Determine the (X, Y) coordinate at the center of the cell enclosing the given text.  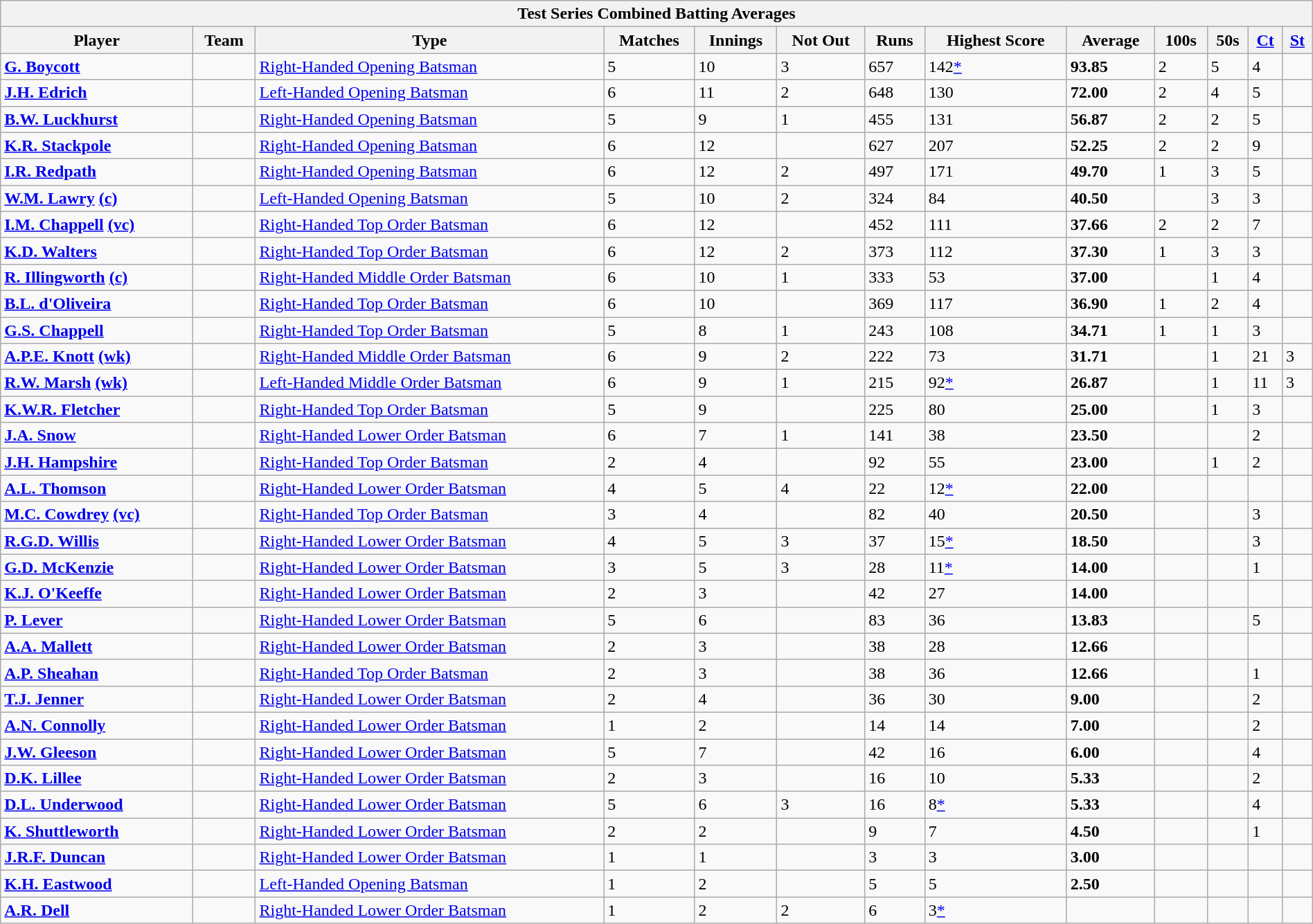
W.M. Lawry (c) (97, 198)
497 (895, 172)
Average (1111, 40)
37.30 (1111, 251)
15* (996, 541)
21 (1266, 357)
T.J. Jenner (97, 699)
Not Out (821, 40)
83 (895, 620)
117 (996, 303)
K. Shuttleworth (97, 831)
82 (895, 515)
J.H. Edrich (97, 93)
P. Lever (97, 620)
Innings (735, 40)
455 (895, 119)
Player (97, 40)
56.87 (1111, 119)
J.A. Snow (97, 436)
J.R.F. Duncan (97, 858)
243 (895, 330)
G.D. McKenzie (97, 567)
Matches (650, 40)
R.W. Marsh (wk) (97, 383)
333 (895, 277)
12* (996, 488)
49.70 (1111, 172)
26.87 (1111, 383)
I.M. Chappell (vc) (97, 224)
K.H. Eastwood (97, 884)
100s (1181, 40)
A.R. Dell (97, 910)
J.W. Gleeson (97, 752)
13.83 (1111, 620)
St (1298, 40)
2.50 (1111, 884)
324 (895, 198)
72.00 (1111, 93)
207 (996, 145)
36.90 (1111, 303)
Runs (895, 40)
40 (996, 515)
Test Series Combined Batting Averages (656, 14)
111 (996, 224)
20.50 (1111, 515)
G.S. Chappell (97, 330)
53 (996, 277)
37 (895, 541)
648 (895, 93)
55 (996, 462)
92* (996, 383)
627 (895, 145)
27 (996, 594)
657 (895, 66)
373 (895, 251)
80 (996, 409)
92 (895, 462)
18.50 (1111, 541)
8 (735, 330)
84 (996, 198)
31.71 (1111, 357)
A.N. Connolly (97, 725)
215 (895, 383)
K.W.R. Fletcher (97, 409)
52.25 (1111, 145)
B.W. Luckhurst (97, 119)
142* (996, 66)
23.50 (1111, 436)
6.00 (1111, 752)
I.R. Redpath (97, 172)
A.L. Thomson (97, 488)
B.L. d'Oliveira (97, 303)
108 (996, 330)
Ct (1266, 40)
22 (895, 488)
D.L. Underwood (97, 805)
D.K. Lillee (97, 779)
Highest Score (996, 40)
452 (895, 224)
A.P.E. Knott (wk) (97, 357)
25.00 (1111, 409)
K.J. O'Keeffe (97, 594)
37.66 (1111, 224)
G. Boycott (97, 66)
8* (996, 805)
Type (429, 40)
22.00 (1111, 488)
K.R. Stackpole (97, 145)
37.00 (1111, 277)
3* (996, 910)
4.50 (1111, 831)
112 (996, 251)
130 (996, 93)
225 (895, 409)
7.00 (1111, 725)
222 (895, 357)
M.C. Cowdrey (vc) (97, 515)
R. Illingworth (c) (97, 277)
A.A. Mallett (97, 646)
369 (895, 303)
K.D. Walters (97, 251)
Left-Handed Middle Order Batsman (429, 383)
Team (224, 40)
11* (996, 567)
141 (895, 436)
73 (996, 357)
23.00 (1111, 462)
34.71 (1111, 330)
9.00 (1111, 699)
R.G.D. Willis (97, 541)
J.H. Hampshire (97, 462)
50s (1228, 40)
131 (996, 119)
171 (996, 172)
30 (996, 699)
3.00 (1111, 858)
40.50 (1111, 198)
A.P. Sheahan (97, 673)
93.85 (1111, 66)
